Return (X, Y) of the center of cell containing provided text 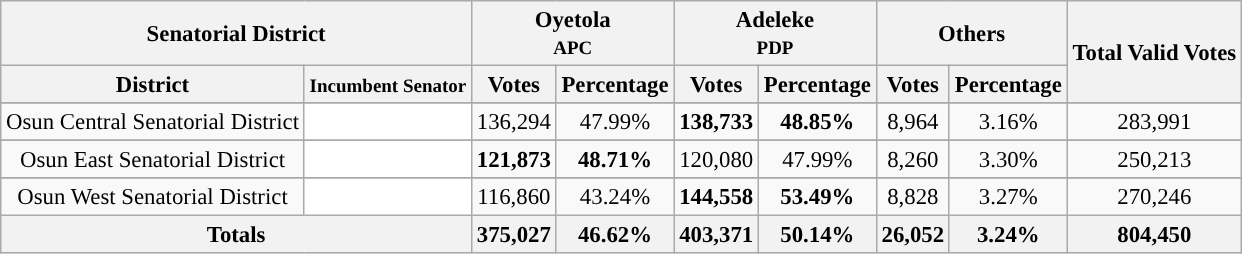
116,860 (514, 197)
136,294 (514, 122)
Incumbent Senator (388, 85)
26,052 (912, 235)
48.85% (817, 122)
53.49% (817, 197)
375,027 (514, 235)
403,371 (716, 235)
3.24% (1008, 235)
Osun West Senatorial District (153, 197)
OyetolaAPC (573, 34)
3.16% (1008, 122)
50.14% (817, 235)
270,246 (1154, 197)
8,260 (912, 160)
Senatorial District (236, 34)
250,213 (1154, 160)
District (153, 85)
Osun East Senatorial District (153, 160)
138,733 (716, 122)
Total Valid Votes (1154, 52)
8,964 (912, 122)
48.71% (615, 160)
121,873 (514, 160)
AdelekePDP (775, 34)
120,080 (716, 160)
Osun Central Senatorial District (153, 122)
Others (972, 34)
804,450 (1154, 235)
3.30% (1008, 160)
43.24% (615, 197)
3.27% (1008, 197)
Totals (236, 235)
46.62% (615, 235)
8,828 (912, 197)
283,991 (1154, 122)
144,558 (716, 197)
